For the text-containing cell, return its midpoint in (X, Y) coordinate format. 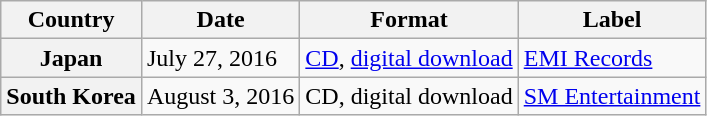
South Korea (72, 96)
Country (72, 20)
July 27, 2016 (220, 58)
Date (220, 20)
Japan (72, 58)
August 3, 2016 (220, 96)
Label (612, 20)
EMI Records (612, 58)
Format (409, 20)
SM Entertainment (612, 96)
